Output the (x, y) coordinate of the center of the cell containing the given text.  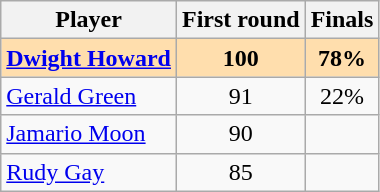
22% (342, 96)
Finals (342, 20)
Dwight Howard (89, 58)
First round (240, 20)
Jamario Moon (89, 134)
78% (342, 58)
Gerald Green (89, 96)
Player (89, 20)
85 (240, 172)
Rudy Gay (89, 172)
91 (240, 96)
90 (240, 134)
100 (240, 58)
